From the cell containing the given text, extract its center point as (x, y) coordinate. 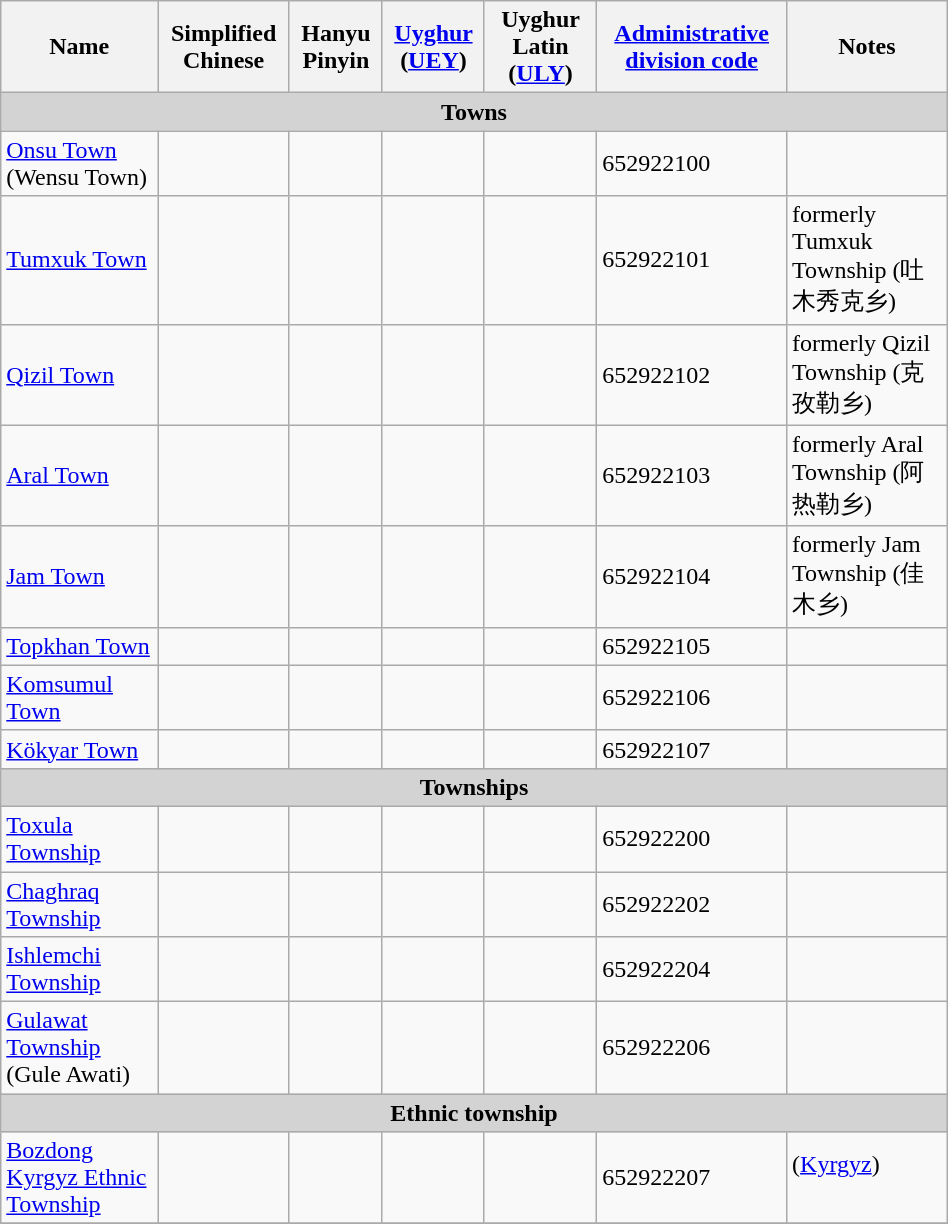
Onsu Town(Wensu Town) (80, 164)
652922103 (692, 476)
Bozdong Kyrgyz Ethnic Township (80, 1178)
Uyghur (UEY) (433, 47)
Jam Town (80, 576)
Simplified Chinese (224, 47)
652922106 (692, 698)
652922202 (692, 904)
formerly Qizil Township (克孜勒乡) (868, 374)
652922101 (692, 260)
Qizil Town (80, 374)
formerly Aral Township (阿热勒乡) (868, 476)
Hanyu Pinyin (336, 47)
652922200 (692, 838)
652922100 (692, 164)
Topkhan Town (80, 646)
Name (80, 47)
Tumxuk Town (80, 260)
Notes (868, 47)
652922102 (692, 374)
652922207 (692, 1178)
Uyghur Latin (ULY) (540, 47)
(Kyrgyz) (868, 1178)
Townships (474, 787)
652922107 (692, 749)
formerly Jam Township (佳木乡) (868, 576)
Aral Town (80, 476)
Kökyar Town (80, 749)
652922204 (692, 970)
Komsumul Town (80, 698)
Administrative division code (692, 47)
formerly Tumxuk Township (吐木秀克乡) (868, 260)
Ishlemchi Township (80, 970)
Toxula Township (80, 838)
Ethnic township (474, 1113)
Gulawat Township(Gule Awati) (80, 1048)
Chaghraq Township (80, 904)
652922104 (692, 576)
652922105 (692, 646)
Towns (474, 112)
652922206 (692, 1048)
